Pinpoint the cell where the given text exists, returning its (X, Y) midpoint coordinate. 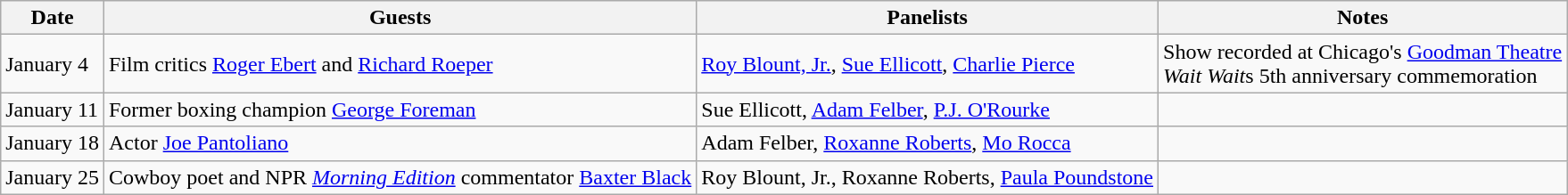
Date (53, 18)
January 25 (53, 177)
January 11 (53, 110)
Show recorded at Chicago's Goodman TheatreWait Waits 5th anniversary commemoration (1363, 64)
January 4 (53, 64)
Notes (1363, 18)
Actor Joe Pantoliano (400, 143)
Roy Blount, Jr., Sue Ellicott, Charlie Pierce (928, 64)
Film critics Roger Ebert and Richard Roeper (400, 64)
Panelists (928, 18)
Sue Ellicott, Adam Felber, P.J. O'Rourke (928, 110)
Guests (400, 18)
Roy Blount, Jr., Roxanne Roberts, Paula Poundstone (928, 177)
Adam Felber, Roxanne Roberts, Mo Rocca (928, 143)
January 18 (53, 143)
Cowboy poet and NPR Morning Edition commentator Baxter Black (400, 177)
Former boxing champion George Foreman (400, 110)
